Return the [X, Y] coordinate for the center point of the cell that contains the specified text.  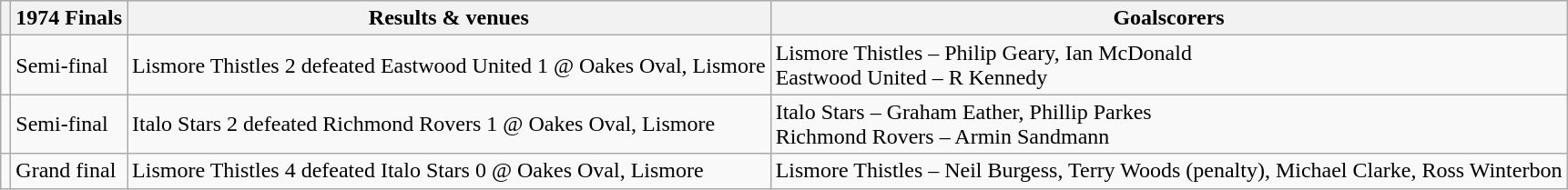
Lismore Thistles 4 defeated Italo Stars 0 @ Oakes Oval, Lismore [450, 171]
Grand final [69, 171]
Italo Stars 2 defeated Richmond Rovers 1 @ Oakes Oval, Lismore [450, 124]
Lismore Thistles – Neil Burgess, Terry Woods (penalty), Michael Clarke, Ross Winterbon [1169, 171]
Lismore Thistles 2 defeated Eastwood United 1 @ Oakes Oval, Lismore [450, 65]
Italo Stars – Graham Eather, Phillip ParkesRichmond Rovers – Armin Sandmann [1169, 124]
Results & venues [450, 18]
Lismore Thistles – Philip Geary, Ian McDonaldEastwood United – R Kennedy [1169, 65]
Goalscorers [1169, 18]
1974 Finals [69, 18]
